Return the (X, Y) coordinate for the center point of the cell that contains the specified text.  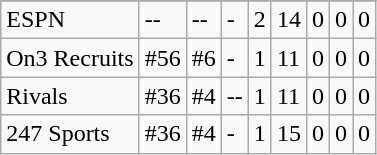
#6 (204, 58)
2 (260, 20)
On3 Recruits (70, 58)
ESPN (70, 20)
14 (288, 20)
Rivals (70, 96)
15 (288, 134)
247 Sports (70, 134)
#56 (162, 58)
